Locate the cell with the specified text and output its [x, y] center coordinate. 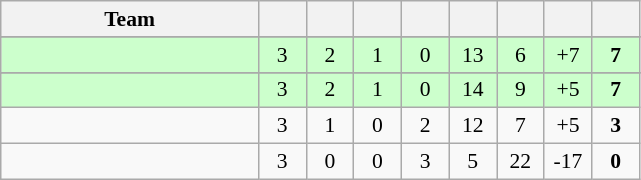
6 [520, 55]
13 [473, 55]
12 [473, 126]
+7 [568, 55]
5 [473, 162]
9 [520, 90]
14 [473, 90]
Team [130, 19]
22 [520, 162]
-17 [568, 162]
